For the text-containing cell, return its midpoint in (X, Y) coordinate format. 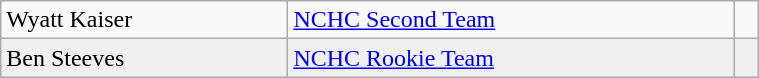
NCHC Second Team (512, 20)
Wyatt Kaiser (144, 20)
Ben Steeves (144, 58)
NCHC Rookie Team (512, 58)
